Provide the [X, Y] coordinate of the cell's center where the given text is located.  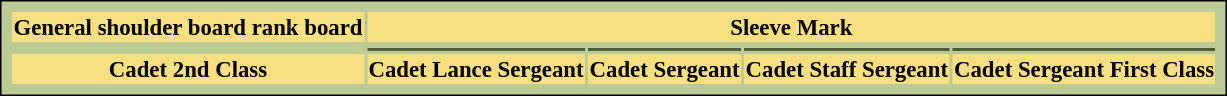
General shoulder board rank board [188, 27]
Cadet Lance Sergeant [476, 69]
Cadet Sergeant First Class [1084, 69]
Cadet 2nd Class [188, 69]
Cadet Staff Sergeant [846, 69]
Cadet Sergeant [664, 69]
Sleeve Mark [792, 27]
